Pinpoint the cell where the given text exists, returning its (X, Y) midpoint coordinate. 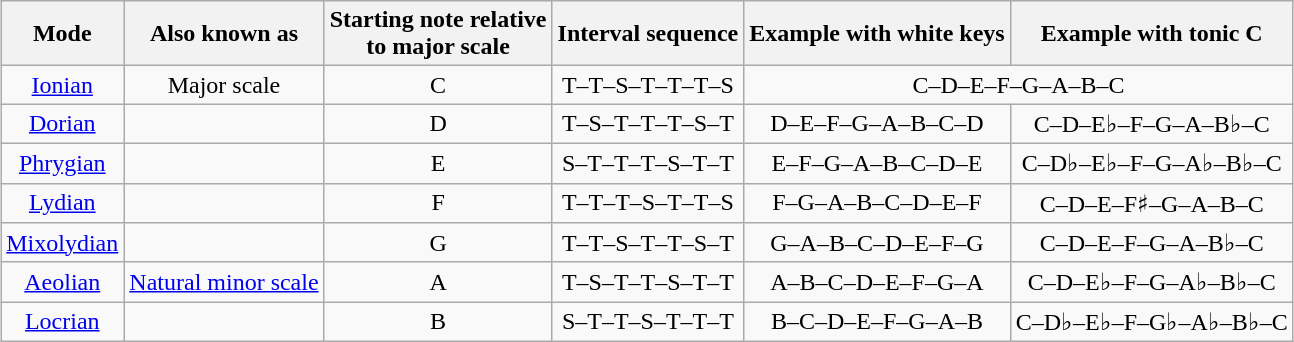
Major scale (224, 85)
E (438, 163)
C–D–E–F–G–A–B–C (1019, 85)
D–E–F–G–A–B–C–D (877, 124)
Starting note relativeto major scale (438, 34)
Lydian (62, 203)
S–T–T–T–S–T–T (648, 163)
E–F–G–A–B–C–D–E (877, 163)
Locrian (62, 322)
Example with tonic C (1152, 34)
S–T–T–S–T–T–T (648, 322)
C–D♭–E♭–F–G–A♭–B♭–C (1152, 163)
Ionian (62, 85)
Mode (62, 34)
G (438, 243)
D (438, 124)
Also known as (224, 34)
T–T–S–T–T–S–T (648, 243)
C–D–E–F♯–G–A–B–C (1152, 203)
C–D–E♭–F–G–A♭–B♭–C (1152, 282)
B–C–D–E–F–G–A–B (877, 322)
C–D–E–F–G–A–B♭–C (1152, 243)
Phrygian (62, 163)
Aeolian (62, 282)
Example with white keys (877, 34)
Interval sequence (648, 34)
T–S–T–T–S–T–T (648, 282)
Dorian (62, 124)
T–S–T–T–T–S–T (648, 124)
B (438, 322)
F–G–A–B–C–D–E–F (877, 203)
Mixolydian (62, 243)
A (438, 282)
C–D♭–E♭–F–G♭–A♭–B♭–C (1152, 322)
C–D–E♭–F–G–A–B♭–C (1152, 124)
F (438, 203)
C (438, 85)
T–T–S–T–T–T–S (648, 85)
Natural minor scale (224, 282)
T–T–T–S–T–T–S (648, 203)
G–A–B–C–D–E–F–G (877, 243)
A–B–C–D–E–F–G–A (877, 282)
